Identify which cell holds the provided text, then report its (X, Y) central coordinate. 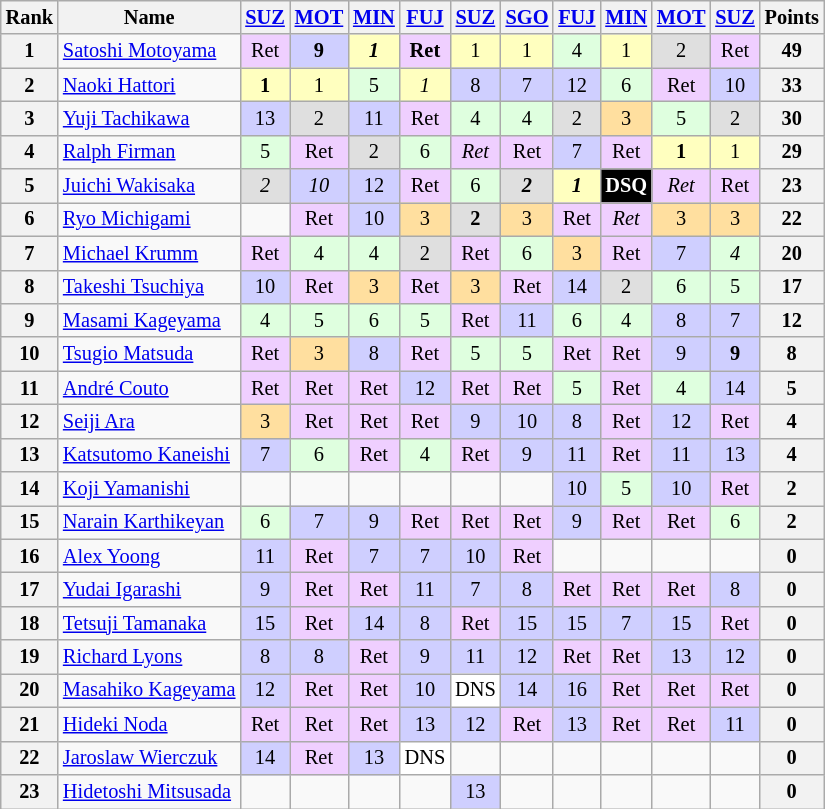
18 (30, 623)
Naoki Hattori (149, 85)
Seiji Ara (149, 421)
19 (30, 657)
Takeshi Tsuchiya (149, 287)
30 (792, 118)
SGO (528, 17)
29 (792, 152)
Yuji Tachikawa (149, 118)
Rank (30, 17)
Tetsuji Tamanaka (149, 623)
Koji Yamanishi (149, 489)
Yudai Igarashi (149, 589)
33 (792, 85)
Ralph Firman (149, 152)
Juichi Wakisaka (149, 186)
21 (30, 724)
Hideki Noda (149, 724)
Richard Lyons (149, 657)
Points (792, 17)
49 (792, 51)
Satoshi Motoyama (149, 51)
André Couto (149, 388)
DSQ (626, 186)
Katsutomo Kaneishi (149, 455)
Masami Kageyama (149, 320)
Ryo Michigami (149, 219)
Masahiko Kageyama (149, 690)
Alex Yoong (149, 556)
Hidetoshi Mitsusada (149, 791)
Name (149, 17)
Jaroslaw Wierczuk (149, 758)
Michael Krumm (149, 253)
Narain Karthikeyan (149, 522)
Tsugio Matsuda (149, 354)
